Find where the given text appears and provide that cell's center as (x, y) coordinate. 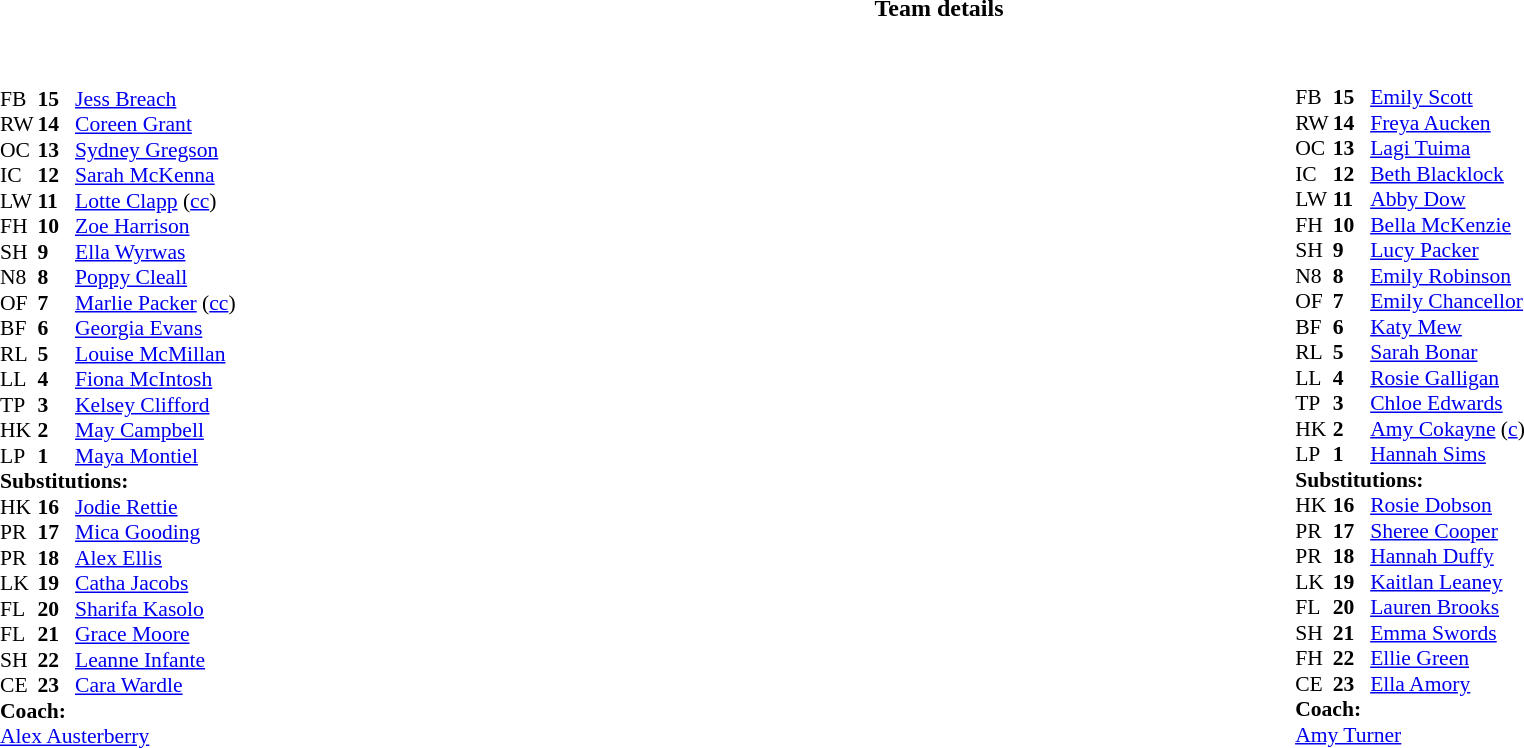
Sarah McKenna (156, 175)
Coach: (118, 711)
Catha Jacobs (156, 583)
Coreen Grant (156, 125)
Mica Gooding (156, 533)
Cara Wardle (156, 685)
Fiona McIntosh (156, 379)
Maya Montiel (156, 456)
Sydney Gregson (156, 150)
Jess Breach (156, 99)
Ella Wyrwas (156, 252)
Georgia Evans (156, 329)
Grace Moore (156, 635)
May Campbell (156, 431)
Alex Ellis (156, 558)
Jodie Rettie (156, 507)
Louise McMillan (156, 354)
Sharifa Kasolo (156, 609)
Leanne Infante (156, 660)
Poppy Cleall (156, 277)
Kelsey Clifford (156, 405)
Lotte Clapp (cc) (156, 201)
Zoe Harrison (156, 227)
Substitutions: (118, 481)
Marlie Packer (cc) (156, 303)
